Provide the (x, y) coordinate of the cell's center where the given text is located.  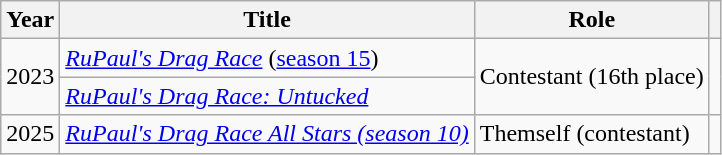
2023 (30, 77)
2025 (30, 134)
Role (592, 20)
Year (30, 20)
Contestant (16th place) (592, 77)
RuPaul's Drag Race All Stars (season 10) (267, 134)
Themself (contestant) (592, 134)
Title (267, 20)
RuPaul's Drag Race: Untucked (267, 96)
RuPaul's Drag Race (season 15) (267, 58)
